Scan for the cell matching the given text and deliver its (x, y) coordinate at center. 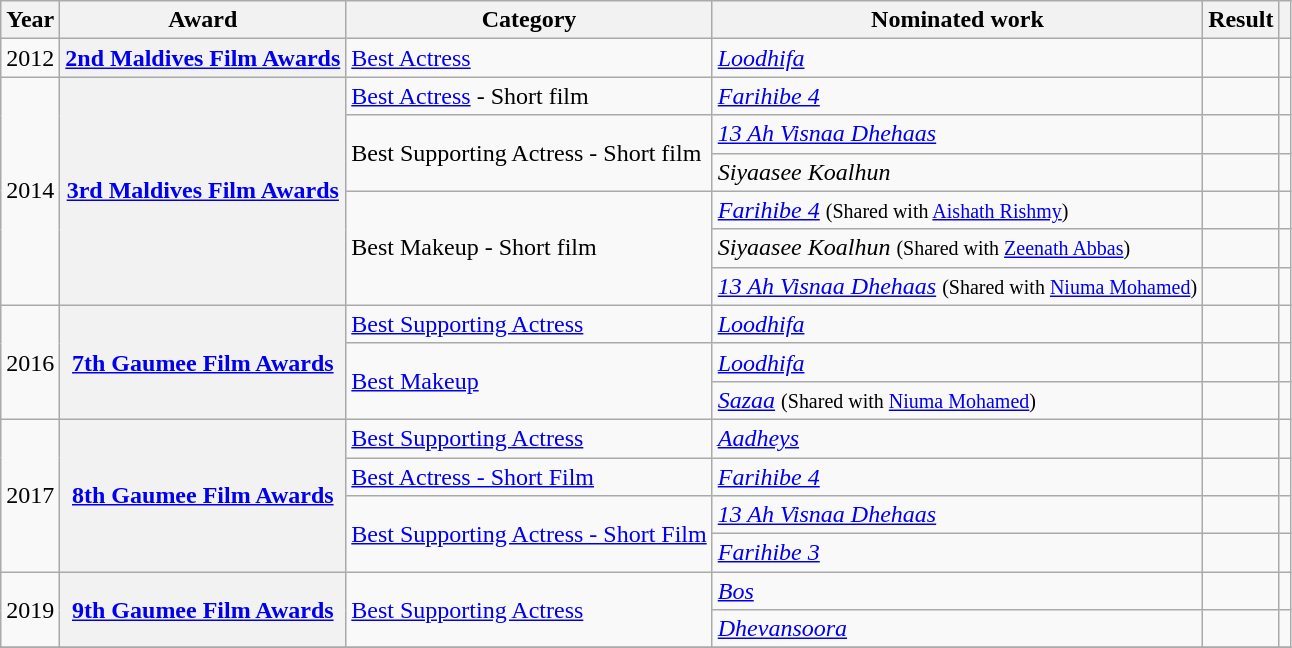
3rd Maldives Film Awards (203, 191)
2012 (30, 58)
Bos (957, 591)
Best Makeup (529, 381)
Best Actress - Short Film (529, 477)
Best Actress (529, 58)
Farihibe 4 (Shared with Aishath Rishmy) (957, 210)
Sazaa (Shared with Niuma Mohamed) (957, 400)
Best Supporting Actress - Short film (529, 153)
Siyaasee Koalhun (Shared with Zeenath Abbas) (957, 248)
Siyaasee Koalhun (957, 172)
Dhevansoora (957, 629)
Best Actress - Short film (529, 96)
Category (529, 20)
Aadheys (957, 438)
7th Gaumee Film Awards (203, 362)
13 Ah Visnaa Dhehaas (Shared with Niuma Mohamed) (957, 286)
Year (30, 20)
2017 (30, 495)
Farihibe 3 (957, 553)
Nominated work (957, 20)
2019 (30, 610)
Award (203, 20)
2nd Maldives Film Awards (203, 58)
2014 (30, 191)
Best Supporting Actress - Short Film (529, 534)
8th Gaumee Film Awards (203, 495)
2016 (30, 362)
Result (1241, 20)
Best Makeup - Short film (529, 248)
9th Gaumee Film Awards (203, 610)
